Identify which cell holds the provided text, then report its (x, y) central coordinate. 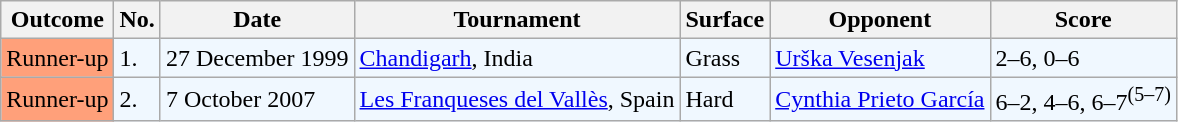
1. (137, 58)
2–6, 0–6 (1083, 58)
2. (137, 100)
Outcome (58, 20)
27 December 1999 (257, 58)
Urška Vesenjak (880, 58)
Chandigarh, India (517, 58)
Hard (725, 100)
7 October 2007 (257, 100)
Tournament (517, 20)
Date (257, 20)
Cynthia Prieto García (880, 100)
Grass (725, 58)
Surface (725, 20)
Score (1083, 20)
Les Franqueses del Vallès, Spain (517, 100)
Opponent (880, 20)
6–2, 4–6, 6–7(5–7) (1083, 100)
No. (137, 20)
